Return [x, y] of the center of cell containing provided text 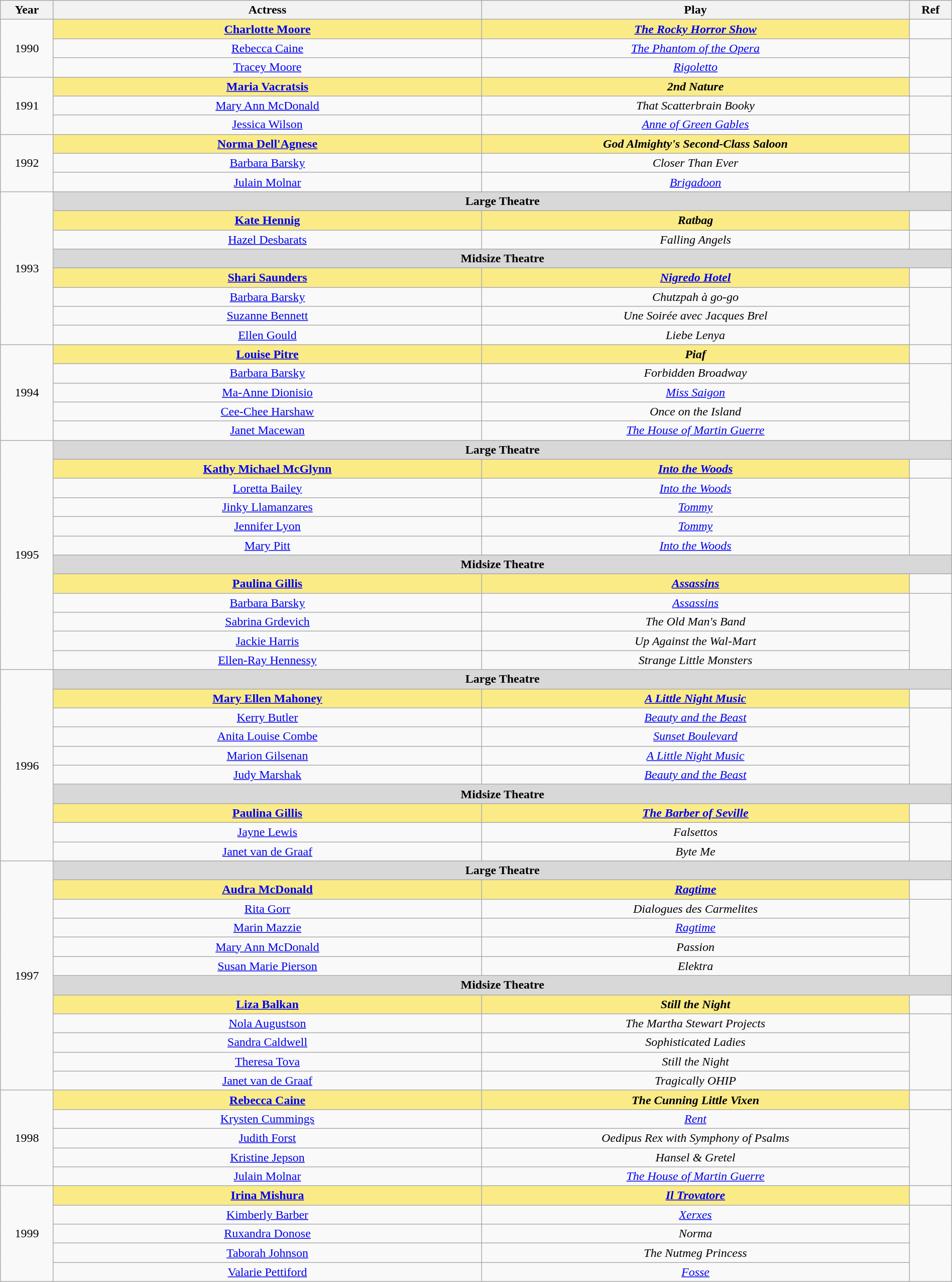
Brigadoon [696, 182]
Krysten Cummings [267, 1119]
Maria Vacratsis [267, 86]
Shari Saunders [267, 278]
1998 [27, 1138]
Anita Louise Combe [267, 736]
Une Soirée avec Jacques Brel [696, 316]
Suzanne Bennett [267, 316]
Kristine Jepson [267, 1157]
Rigoletto [696, 67]
Marin Mazzie [267, 928]
Taborah Johnson [267, 1253]
Hazel Desbarats [267, 240]
Ref [930, 10]
Tragically OHIP [696, 1081]
Norma Dell'Agnese [267, 144]
1999 [27, 1234]
Susan Marie Pierson [267, 966]
Ellen-Ray Hennessy [267, 660]
Oedipus Rex with Symphony of Psalms [696, 1138]
Once on the Island [696, 411]
Strange Little Monsters [696, 660]
Xerxes [696, 1215]
Cee-Chee Harshaw [267, 411]
Kimberly Barber [267, 1215]
Dialogues des Carmelites [696, 909]
The Barber of Seville [696, 813]
Year [27, 10]
2nd Nature [696, 86]
Charlotte Moore [267, 29]
Nigredo Hotel [696, 278]
Nola Augustson [267, 1023]
Falsettos [696, 832]
Rita Gorr [267, 909]
The Martha Stewart Projects [696, 1023]
1992 [27, 163]
Sunset Boulevard [696, 736]
1991 [27, 105]
Judy Marshak [267, 775]
Ratbag [696, 220]
Passion [696, 947]
Jinky Llamanzares [267, 507]
Audra McDonald [267, 890]
Ruxandra Donose [267, 1234]
1994 [27, 392]
God Almighty's Second-Class Saloon [696, 144]
Jennifer Lyon [267, 526]
Tracey Moore [267, 67]
Up Against the Wal-Mart [696, 641]
1990 [27, 48]
1995 [27, 555]
Elektra [696, 966]
Theresa Tova [267, 1061]
The Rocky Horror Show [696, 29]
Il Trovatore [696, 1196]
Jackie Harris [267, 641]
Play [696, 10]
Louise Pitre [267, 354]
1996 [27, 766]
Rent [696, 1119]
Chutzpah à go-go [696, 297]
Sandra Caldwell [267, 1042]
Kate Hennig [267, 220]
Norma [696, 1234]
Kerry Butler [267, 717]
Judith Forst [267, 1138]
1997 [27, 976]
Valarie Pettiford [267, 1272]
The Old Man's Band [696, 622]
Kathy Michael McGlynn [267, 469]
Hansel & Gretel [696, 1157]
Miss Saigon [696, 392]
Piaf [696, 354]
Marion Gilsenan [267, 756]
Falling Angels [696, 240]
Jayne Lewis [267, 832]
Janet Macewan [267, 431]
Anne of Green Gables [696, 125]
That Scatterbrain Booky [696, 105]
Ellen Gould [267, 335]
Fosse [696, 1272]
Actress [267, 10]
The Cunning Little Vixen [696, 1100]
The Nutmeg Princess [696, 1253]
Byte Me [696, 851]
Sabrina Grdevich [267, 622]
1993 [27, 268]
Ma-Anne Dionisio [267, 392]
Mary Ellen Mahoney [267, 698]
Mary Pitt [267, 545]
Forbidden Broadway [696, 373]
Liebe Lenya [696, 335]
Loretta Bailey [267, 488]
The Phantom of the Opera [696, 48]
Jessica Wilson [267, 125]
Closer Than Ever [696, 163]
Liza Balkan [267, 1004]
Irina Mishura [267, 1196]
Sophisticated Ladies [696, 1042]
